Search for the cell housing the specified text and yield its [x, y] center coordinate. 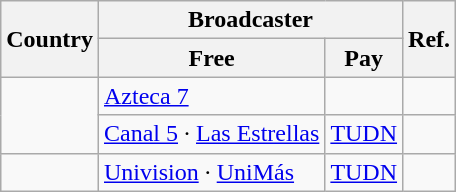
Univision ∙ UniMás [211, 172]
Broadcaster [250, 20]
Canal 5 ∙ Las Estrellas [211, 134]
Free [211, 58]
Ref. [430, 39]
Pay [364, 58]
Country [50, 39]
Azteca 7 [211, 96]
